Determine the [X, Y] coordinate at the center of the cell enclosing the given text.  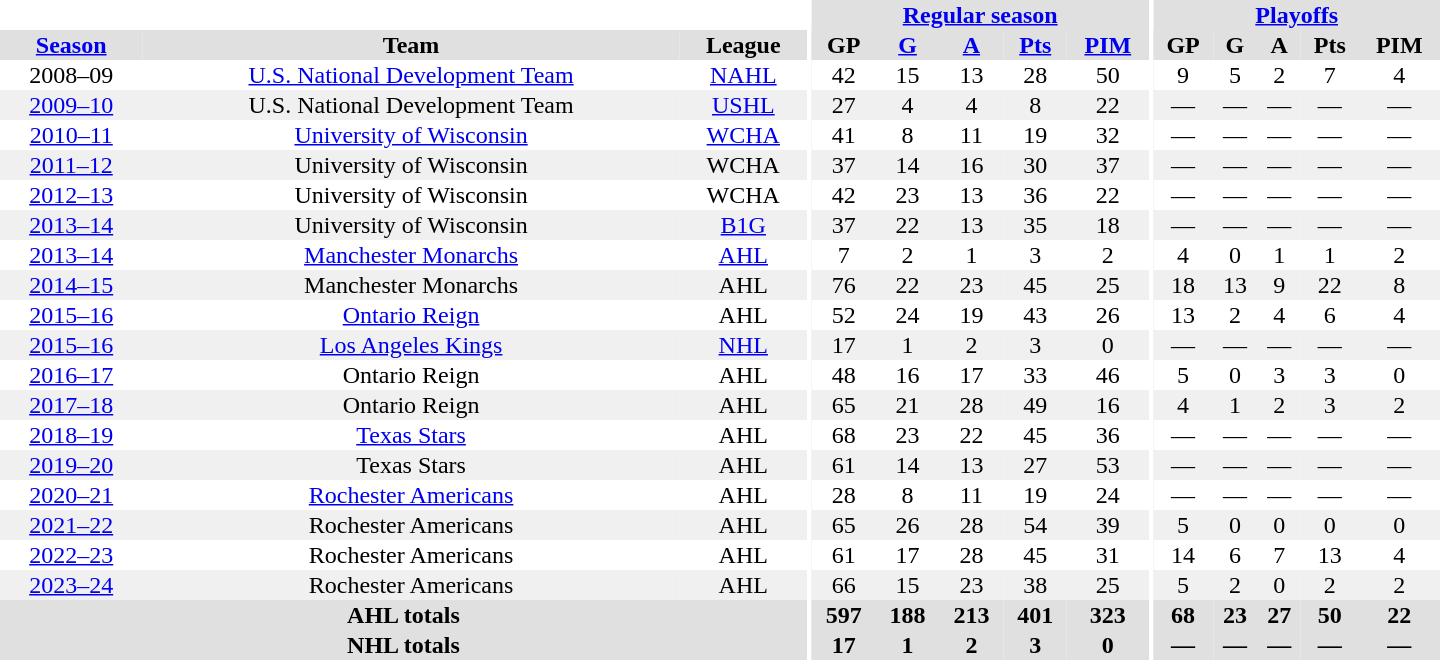
31 [1108, 555]
35 [1035, 225]
213 [971, 615]
Season [71, 45]
43 [1035, 315]
NAHL [744, 75]
Playoffs [1296, 15]
401 [1035, 615]
21 [908, 405]
2020–21 [71, 495]
30 [1035, 165]
2008–09 [71, 75]
2019–20 [71, 465]
2010–11 [71, 135]
38 [1035, 585]
76 [844, 285]
188 [908, 615]
52 [844, 315]
2021–22 [71, 525]
46 [1108, 375]
54 [1035, 525]
2016–17 [71, 375]
33 [1035, 375]
2023–24 [71, 585]
NHL [744, 345]
41 [844, 135]
Regular season [980, 15]
USHL [744, 105]
B1G [744, 225]
53 [1108, 465]
2014–15 [71, 285]
2018–19 [71, 435]
2012–13 [71, 195]
32 [1108, 135]
AHL totals [404, 615]
323 [1108, 615]
NHL totals [404, 645]
48 [844, 375]
Team [410, 45]
2011–12 [71, 165]
597 [844, 615]
2009–10 [71, 105]
Los Angeles Kings [410, 345]
2017–18 [71, 405]
League [744, 45]
49 [1035, 405]
2022–23 [71, 555]
39 [1108, 525]
66 [844, 585]
